Output the (x, y) coordinate of the center of the cell containing the given text.  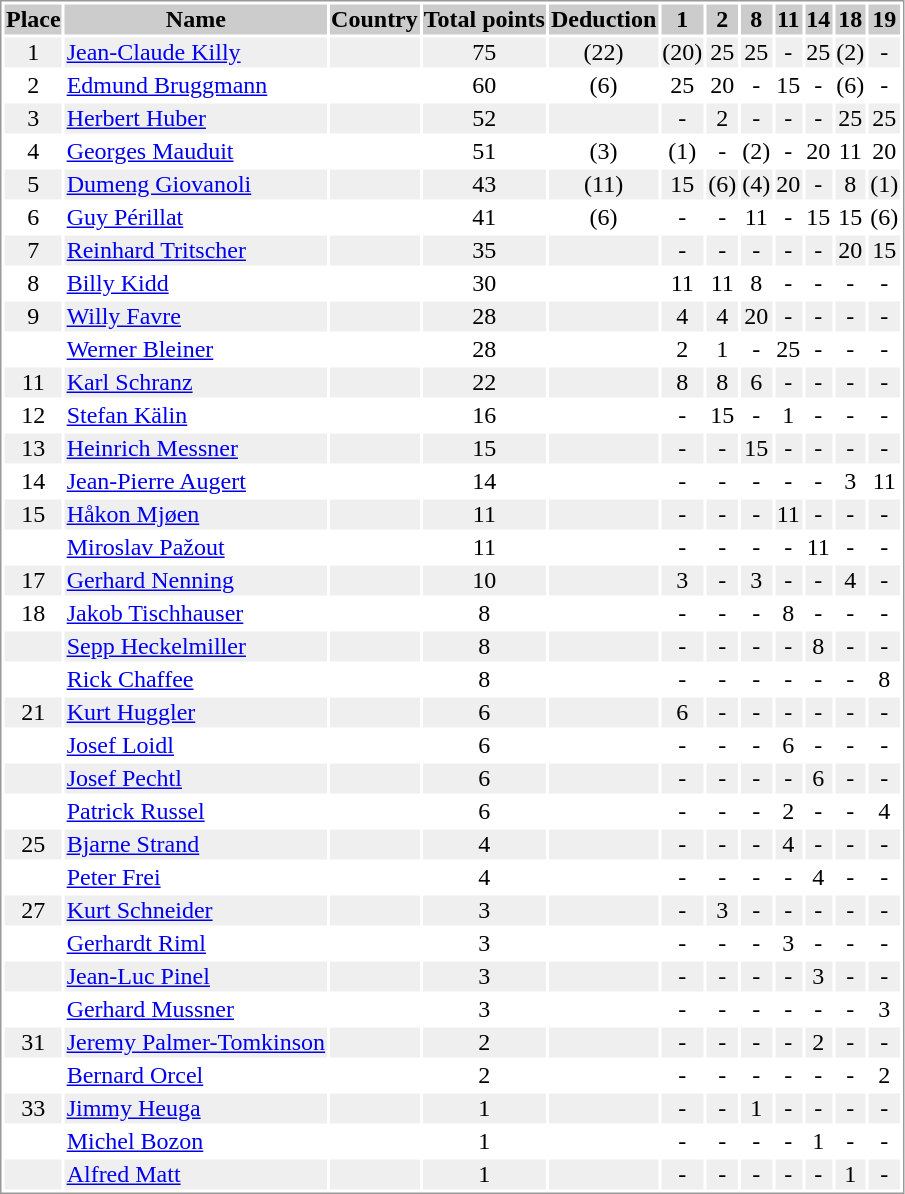
Gerhardt Riml (196, 943)
(4) (756, 185)
Edmund Bruggmann (196, 85)
22 (484, 383)
16 (484, 415)
Billy Kidd (196, 283)
Country (375, 19)
Willy Favre (196, 317)
Dumeng Giovanoli (196, 185)
Gerhard Nenning (196, 581)
12 (33, 415)
31 (33, 1043)
10 (484, 581)
Jean-Luc Pinel (196, 977)
33 (33, 1109)
Sepp Heckelmiller (196, 647)
Jeremy Palmer-Tomkinson (196, 1043)
9 (33, 317)
75 (484, 53)
Total points (484, 19)
7 (33, 251)
Place (33, 19)
Bernard Orcel (196, 1075)
Bjarne Strand (196, 845)
Gerhard Mussner (196, 1009)
5 (33, 185)
43 (484, 185)
Josef Loidl (196, 745)
Heinrich Messner (196, 449)
41 (484, 217)
52 (484, 119)
Josef Pechtl (196, 779)
19 (884, 19)
60 (484, 85)
Deduction (603, 19)
17 (33, 581)
(3) (603, 151)
Patrick Russel (196, 811)
Rick Chaffee (196, 679)
Guy Périllat (196, 217)
Jimmy Heuga (196, 1109)
(11) (603, 185)
27 (33, 911)
Miroslav Pažout (196, 547)
Karl Schranz (196, 383)
13 (33, 449)
Werner Bleiner (196, 349)
Georges Mauduit (196, 151)
21 (33, 713)
Håkon Mjøen (196, 515)
Peter Frei (196, 877)
Jean-Pierre Augert (196, 481)
Jean-Claude Killy (196, 53)
30 (484, 283)
Reinhard Tritscher (196, 251)
Name (196, 19)
Jakob Tischhauser (196, 613)
Stefan Kälin (196, 415)
51 (484, 151)
Kurt Huggler (196, 713)
35 (484, 251)
Michel Bozon (196, 1141)
(20) (682, 53)
Alfred Matt (196, 1175)
Herbert Huber (196, 119)
Kurt Schneider (196, 911)
(22) (603, 53)
